Return (X, Y) of the center of cell containing provided text 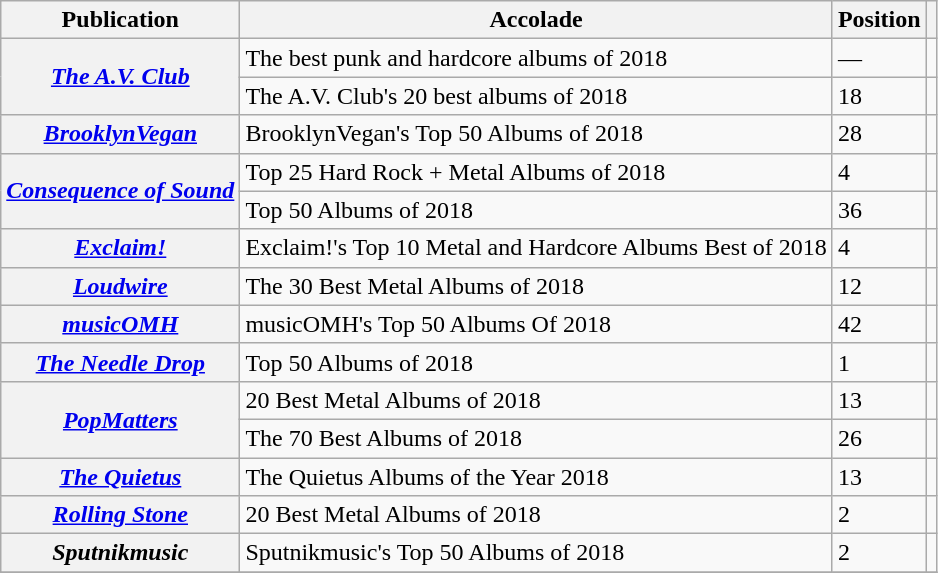
The Quietus Albums of the Year 2018 (536, 477)
Accolade (536, 20)
The Quietus (120, 477)
musicOMH's Top 50 Albums Of 2018 (536, 324)
12 (879, 286)
36 (879, 210)
BrooklynVegan (120, 134)
Consequence of Sound (120, 191)
Loudwire (120, 286)
Sputnikmusic (120, 553)
Rolling Stone (120, 515)
The best punk and hardcore albums of 2018 (536, 58)
— (879, 58)
Publication (120, 20)
musicOMH (120, 324)
Exclaim! (120, 248)
Top 25 Hard Rock + Metal Albums of 2018 (536, 172)
Exclaim!'s Top 10 Metal and Hardcore Albums Best of 2018 (536, 248)
The 70 Best Albums of 2018 (536, 438)
1 (879, 362)
The A.V. Club's 20 best albums of 2018 (536, 96)
18 (879, 96)
The 30 Best Metal Albums of 2018 (536, 286)
Position (879, 20)
PopMatters (120, 419)
28 (879, 134)
The A.V. Club (120, 77)
Sputnikmusic's Top 50 Albums of 2018 (536, 553)
42 (879, 324)
BrooklynVegan's Top 50 Albums of 2018 (536, 134)
The Needle Drop (120, 362)
26 (879, 438)
